Pinpoint the cell where the given text exists, returning its [X, Y] midpoint coordinate. 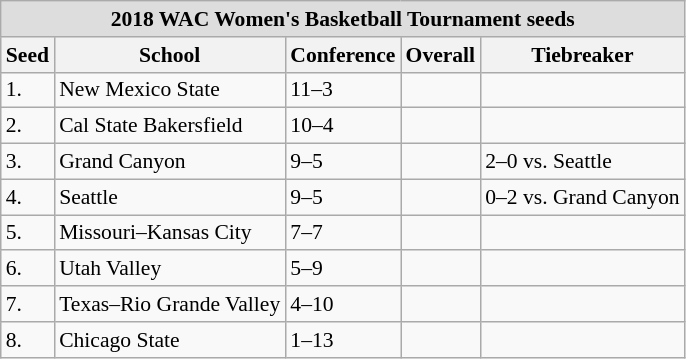
11–3 [342, 90]
5–9 [342, 269]
Overall [441, 55]
3. [28, 162]
1–13 [342, 340]
School [170, 55]
7. [28, 304]
Tiebreaker [582, 55]
7–7 [342, 233]
2–0 vs. Seattle [582, 162]
Missouri–Kansas City [170, 233]
Conference [342, 55]
Utah Valley [170, 269]
Cal State Bakersfield [170, 126]
2018 WAC Women's Basketball Tournament seeds [343, 19]
5. [28, 233]
0–2 vs. Grand Canyon [582, 197]
Seattle [170, 197]
Texas–Rio Grande Valley [170, 304]
8. [28, 340]
Chicago State [170, 340]
10–4 [342, 126]
1. [28, 90]
Seed [28, 55]
2. [28, 126]
4. [28, 197]
6. [28, 269]
4–10 [342, 304]
Grand Canyon [170, 162]
New Mexico State [170, 90]
